Return the (x, y) coordinate for the center point of the cell that contains the specified text.  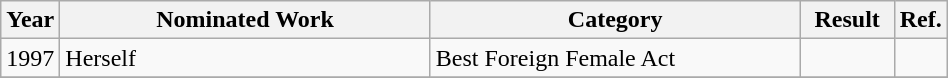
Ref. (920, 20)
Result (847, 20)
Year (30, 20)
Herself (245, 58)
Category (615, 20)
Nominated Work (245, 20)
1997 (30, 58)
Best Foreign Female Act (615, 58)
